Find where the given text appears and provide that cell's center as (X, Y) coordinate. 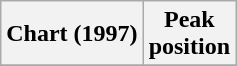
Peakposition (189, 34)
Chart (1997) (72, 34)
